Identify which cell holds the provided text, then report its [X, Y] central coordinate. 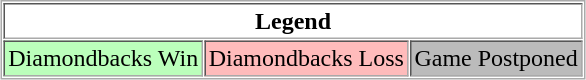
Game Postponed [496, 58]
Diamondbacks Win [104, 58]
Diamondbacks Loss [306, 58]
Legend [294, 21]
